Return the (x, y) coordinate for the center point of the cell that contains the specified text.  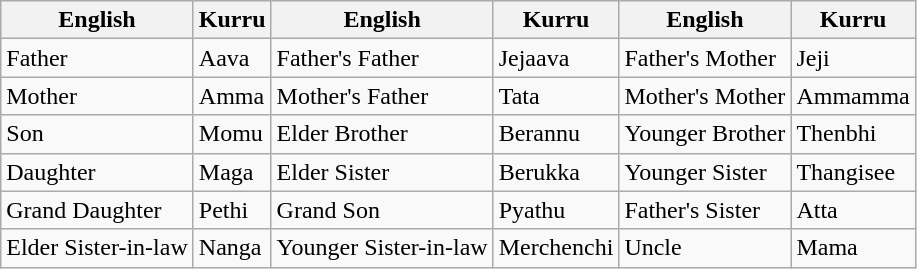
Mama (853, 248)
Tata (556, 96)
Merchenchi (556, 248)
Father's Mother (705, 58)
Father's Father (382, 58)
Momu (232, 134)
Pethi (232, 210)
Aava (232, 58)
Thangisee (853, 172)
Berukka (556, 172)
Ammamma (853, 96)
Nanga (232, 248)
Mother (98, 96)
Younger Sister (705, 172)
Jejaava (556, 58)
Thenbhi (853, 134)
Atta (853, 210)
Elder Sister (382, 172)
Younger Brother (705, 134)
Grand Daughter (98, 210)
Daughter (98, 172)
Maga (232, 172)
Younger Sister-in-law (382, 248)
Pyathu (556, 210)
Mother's Mother (705, 96)
Jeji (853, 58)
Son (98, 134)
Amma (232, 96)
Uncle (705, 248)
Mother's Father (382, 96)
Grand Son (382, 210)
Father (98, 58)
Berannu (556, 134)
Elder Brother (382, 134)
Elder Sister-in-law (98, 248)
Father's Sister (705, 210)
